For the text-containing cell, return its midpoint in (x, y) coordinate format. 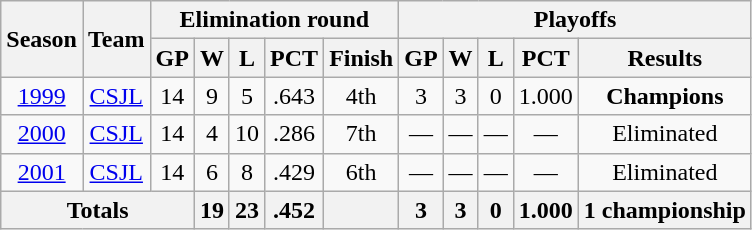
Champions (664, 96)
6th (362, 172)
7th (362, 134)
19 (212, 210)
1 championship (664, 210)
Season (42, 39)
23 (246, 210)
2001 (42, 172)
4th (362, 96)
9 (212, 96)
6 (212, 172)
Playoffs (576, 20)
10 (246, 134)
1999 (42, 96)
Team (116, 39)
.643 (294, 96)
Results (664, 58)
.452 (294, 210)
2000 (42, 134)
8 (246, 172)
5 (246, 96)
4 (212, 134)
Finish (362, 58)
.286 (294, 134)
Totals (98, 210)
.429 (294, 172)
Elimination round (274, 20)
